Pinpoint the cell where the given text exists, returning its [X, Y] midpoint coordinate. 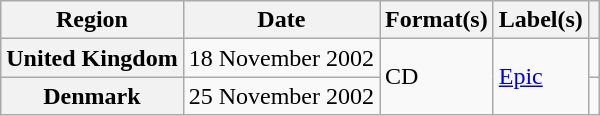
Denmark [92, 96]
18 November 2002 [281, 58]
Format(s) [437, 20]
Region [92, 20]
25 November 2002 [281, 96]
CD [437, 77]
Label(s) [540, 20]
Date [281, 20]
United Kingdom [92, 58]
Epic [540, 77]
